Detect which cell encompasses the target text, then output its (x, y) center coordinate. 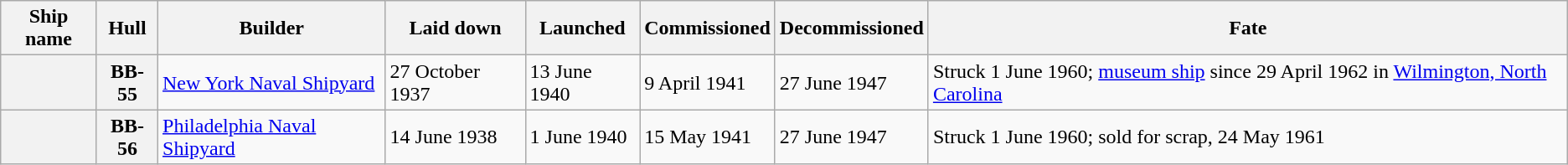
Fate (1248, 28)
Launched (583, 28)
13 June 1940 (583, 82)
Laid down (456, 28)
BB-56 (127, 137)
Builder (272, 28)
Struck 1 June 1960; museum ship since 29 April 1962 in Wilmington, North Carolina (1248, 82)
27 October 1937 (456, 82)
Struck 1 June 1960; sold for scrap, 24 May 1961 (1248, 137)
14 June 1938 (456, 137)
1 June 1940 (583, 137)
BB-55 (127, 82)
Hull (127, 28)
Ship name (49, 28)
15 May 1941 (708, 137)
9 April 1941 (708, 82)
Commissioned (708, 28)
New York Naval Shipyard (272, 82)
Philadelphia Naval Shipyard (272, 137)
Decommissioned (851, 28)
